Identify which cell holds the provided text, then report its [x, y] central coordinate. 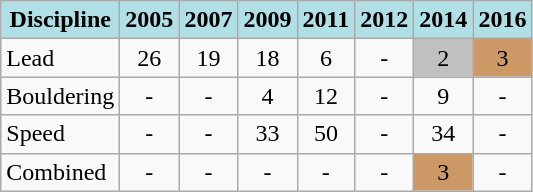
Lead [60, 58]
18 [268, 58]
33 [268, 134]
2016 [502, 20]
Combined [60, 172]
12 [326, 96]
Discipline [60, 20]
6 [326, 58]
2007 [208, 20]
2009 [268, 20]
2 [444, 58]
9 [444, 96]
2011 [326, 20]
50 [326, 134]
2014 [444, 20]
Speed [60, 134]
34 [444, 134]
2005 [150, 20]
2012 [384, 20]
26 [150, 58]
19 [208, 58]
Bouldering [60, 96]
4 [268, 96]
